Identify which cell holds the provided text, then report its (X, Y) central coordinate. 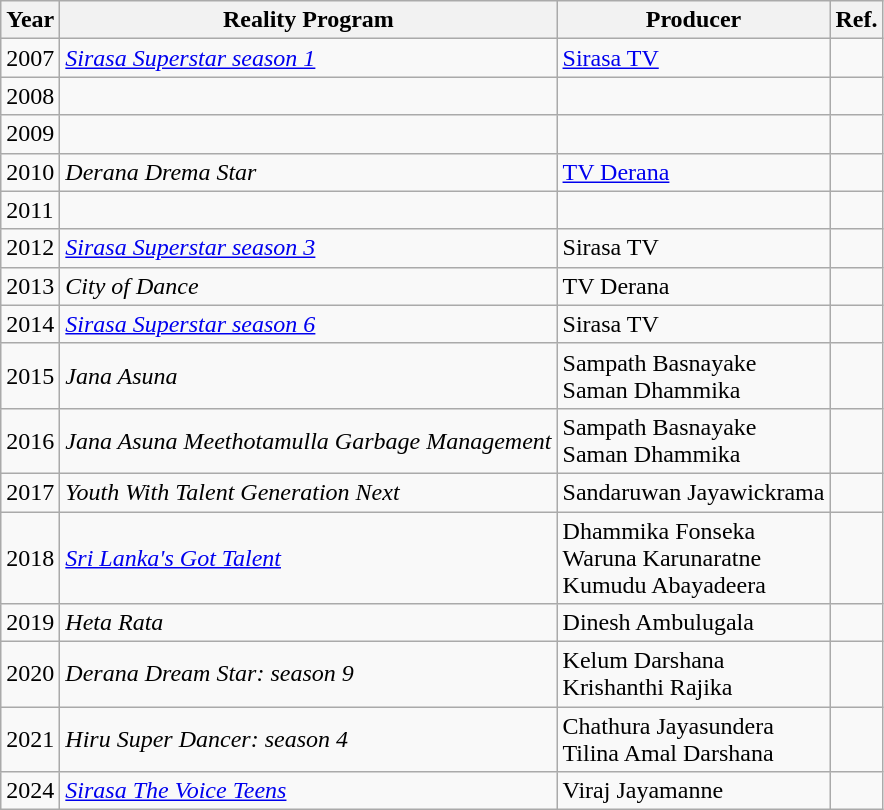
2015 (30, 376)
2018 (30, 558)
Dinesh Ambulugala (694, 623)
Dhammika Fonseka Waruna Karunaratne Kumudu Abayadeera (694, 558)
Kelum Darshana Krishanthi Rajika (694, 674)
Derana Dream Star: season 9 (308, 674)
2013 (30, 286)
Chathura Jayasundera Tilina Amal Darshana (694, 740)
Sirasa Superstar season 1 (308, 58)
Ref. (856, 20)
Sirasa The Voice Teens (308, 791)
Producer (694, 20)
2016 (30, 440)
2024 (30, 791)
2019 (30, 623)
2010 (30, 172)
Derana Drema Star (308, 172)
Youth With Talent Generation Next (308, 492)
Sirasa Superstar season 6 (308, 324)
2009 (30, 134)
2020 (30, 674)
City of Dance (308, 286)
Heta Rata (308, 623)
Jana Asuna Meethotamulla Garbage Management (308, 440)
2008 (30, 96)
Sirasa Superstar season 3 (308, 248)
Hiru Super Dancer: season 4 (308, 740)
2014 (30, 324)
2011 (30, 210)
2007 (30, 58)
2012 (30, 248)
Year (30, 20)
Sri Lanka's Got Talent (308, 558)
2017 (30, 492)
Sandaruwan Jayawickrama (694, 492)
Jana Asuna (308, 376)
Viraj Jayamanne (694, 791)
Reality Program (308, 20)
2021 (30, 740)
